Find where the given text appears and provide that cell's center as [X, Y] coordinate. 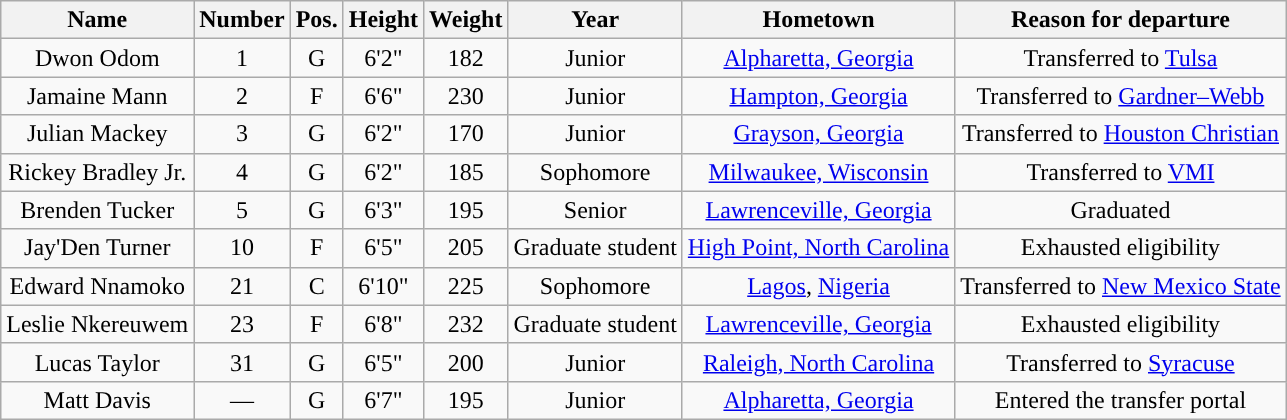
Transferred to Gardner–Webb [1120, 96]
170 [466, 134]
Hampton, Georgia [818, 96]
23 [242, 324]
21 [242, 286]
High Point, North Carolina [818, 248]
Transferred to Tulsa [1120, 58]
Milwaukee, Wisconsin [818, 172]
6'7" [383, 400]
5 [242, 210]
Transferred to Syracuse [1120, 362]
Senior [595, 210]
6'3" [383, 210]
Raleigh, North Carolina [818, 362]
Number [242, 20]
185 [466, 172]
225 [466, 286]
Entered the transfer portal [1120, 400]
200 [466, 362]
Reason for departure [1120, 20]
Leslie Nkereuwem [98, 324]
Brenden Tucker [98, 210]
Jamaine Mann [98, 96]
C [316, 286]
Hometown [818, 20]
Grayson, Georgia [818, 134]
Name [98, 20]
232 [466, 324]
Transferred to New Mexico State [1120, 286]
Transferred to VMI [1120, 172]
Year [595, 20]
1 [242, 58]
Pos. [316, 20]
Height [383, 20]
Lagos, Nigeria [818, 286]
6'6" [383, 96]
Julian Mackey [98, 134]
Edward Nnamoko [98, 286]
31 [242, 362]
182 [466, 58]
205 [466, 248]
Weight [466, 20]
Matt Davis [98, 400]
230 [466, 96]
Rickey Bradley Jr. [98, 172]
6'8" [383, 324]
6'10" [383, 286]
3 [242, 134]
10 [242, 248]
Graduated [1120, 210]
4 [242, 172]
— [242, 400]
2 [242, 96]
Transferred to Houston Christian [1120, 134]
Jay'Den Turner [98, 248]
Lucas Taylor [98, 362]
Dwon Odom [98, 58]
